Return (X, Y) of the center of cell containing provided text 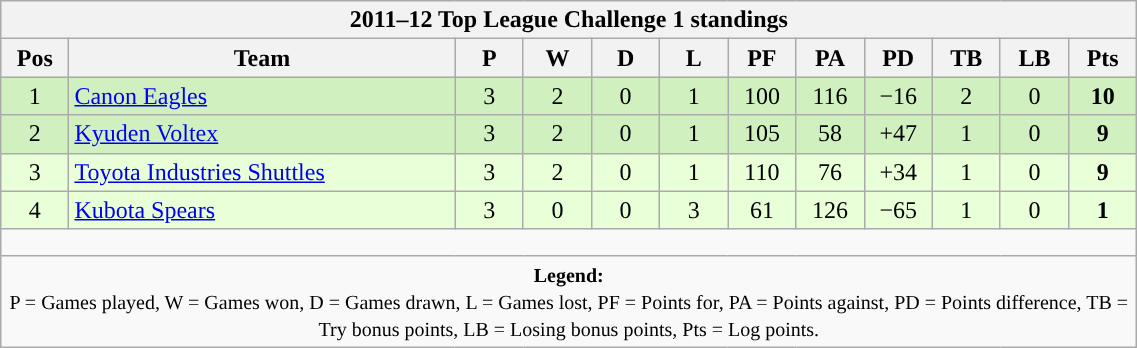
2011–12 Top League Challenge 1 standings (569, 20)
+47 (898, 134)
PD (898, 58)
LB (1034, 58)
10 (1103, 96)
110 (762, 172)
P (489, 58)
126 (830, 210)
W (557, 58)
105 (762, 134)
100 (762, 96)
61 (762, 210)
Pos (35, 58)
D (625, 58)
TB (966, 58)
+34 (898, 172)
Pts (1103, 58)
Team (262, 58)
PF (762, 58)
58 (830, 134)
Kyuden Voltex (262, 134)
116 (830, 96)
−65 (898, 210)
L (694, 58)
PA (830, 58)
Canon Eagles (262, 96)
Kubota Spears (262, 210)
4 (35, 210)
−16 (898, 96)
76 (830, 172)
Toyota Industries Shuttles (262, 172)
